Extract the (X, Y) coordinate from the center of the cell holding the provided text.  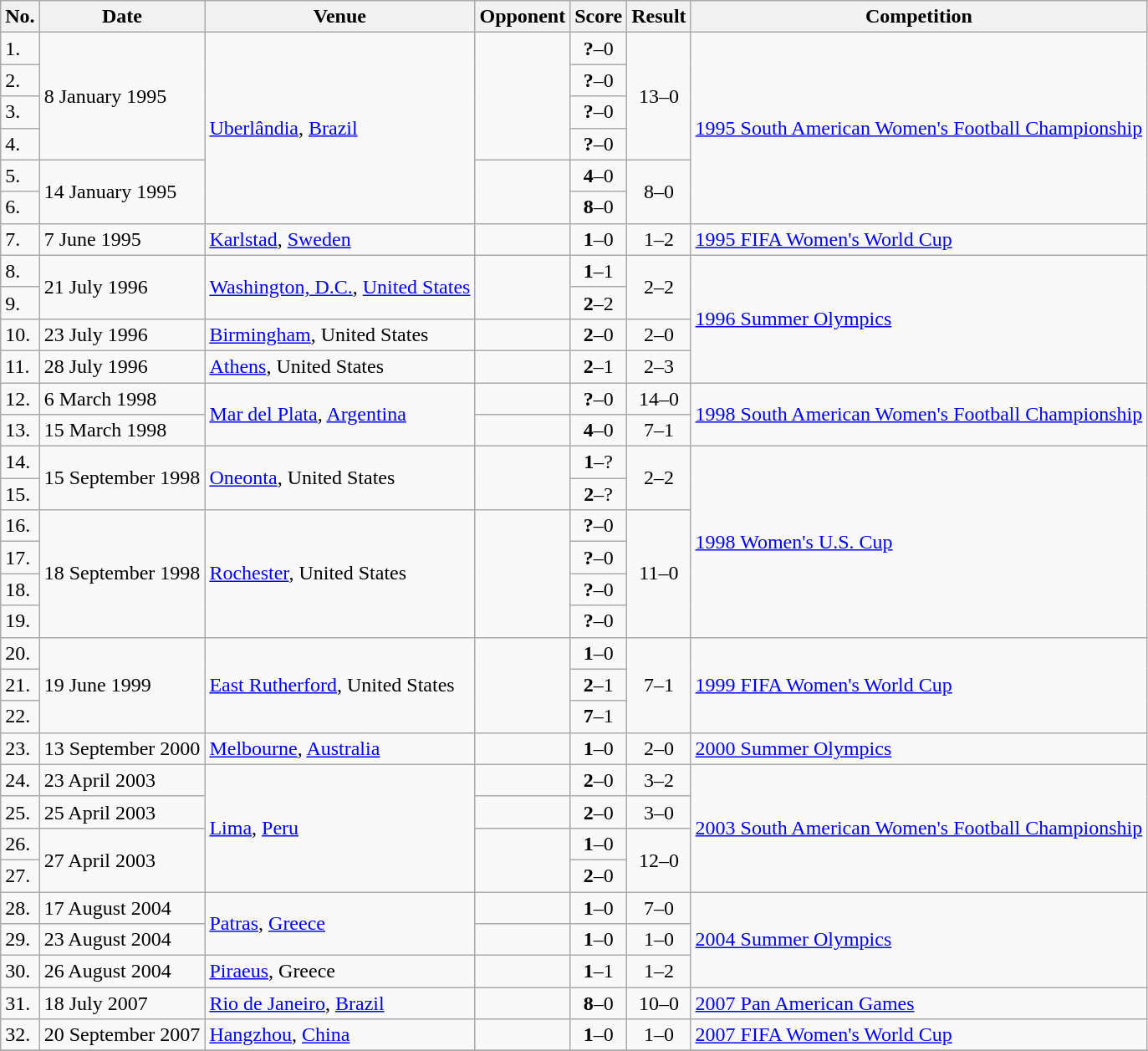
Opponent (523, 17)
13. (20, 431)
Competition (919, 17)
3–2 (659, 780)
12–0 (659, 860)
No. (20, 17)
27. (20, 875)
2007 FIFA Women's World Cup (919, 1035)
27 April 2003 (122, 860)
Washington, D.C., United States (339, 287)
1. (20, 48)
20 September 2007 (122, 1035)
25 April 2003 (122, 812)
1–? (599, 462)
24. (20, 780)
13–0 (659, 96)
10–0 (659, 1003)
23 April 2003 (122, 780)
15. (20, 494)
17. (20, 558)
10. (20, 334)
East Rutherford, United States (339, 685)
26 August 2004 (122, 972)
Patras, Greece (339, 923)
8 January 1995 (122, 96)
28 July 1996 (122, 366)
Birmingham, United States (339, 334)
16. (20, 526)
2–3 (659, 366)
28. (20, 907)
14 January 1995 (122, 191)
7–0 (659, 907)
14–0 (659, 399)
30. (20, 972)
3–0 (659, 812)
Score (599, 17)
32. (20, 1035)
26. (20, 844)
3. (20, 112)
Oneonta, United States (339, 478)
15 March 1998 (122, 431)
2007 Pan American Games (919, 1003)
1998 South American Women's Football Championship (919, 415)
Mar del Plata, Argentina (339, 415)
29. (20, 940)
31. (20, 1003)
Date (122, 17)
1998 Women's U.S. Cup (919, 542)
Melbourne, Australia (339, 748)
2004 Summer Olympics (919, 939)
12. (20, 399)
7 June 1995 (122, 239)
23 August 2004 (122, 940)
1995 South American Women's Football Championship (919, 128)
6 March 1998 (122, 399)
Rochester, United States (339, 574)
1995 FIFA Women's World Cup (919, 239)
14. (20, 462)
18 September 1998 (122, 574)
18. (20, 589)
21. (20, 685)
Venue (339, 17)
22. (20, 717)
13 September 2000 (122, 748)
Lima, Peru (339, 828)
8. (20, 271)
Hangzhou, China (339, 1035)
Karlstad, Sweden (339, 239)
11. (20, 366)
15 September 1998 (122, 478)
2–? (599, 494)
4. (20, 144)
2000 Summer Olympics (919, 748)
20. (20, 653)
1999 FIFA Women's World Cup (919, 685)
6. (20, 207)
Rio de Janeiro, Brazil (339, 1003)
Athens, United States (339, 366)
23. (20, 748)
19. (20, 621)
5. (20, 176)
9. (20, 303)
23 July 1996 (122, 334)
2. (20, 80)
18 July 2007 (122, 1003)
Uberlândia, Brazil (339, 128)
19 June 1999 (122, 685)
Result (659, 17)
1996 Summer Olympics (919, 319)
17 August 2004 (122, 907)
7. (20, 239)
Piraeus, Greece (339, 972)
2003 South American Women's Football Championship (919, 828)
25. (20, 812)
11–0 (659, 574)
21 July 1996 (122, 287)
